For the text-containing cell, return its midpoint in (x, y) coordinate format. 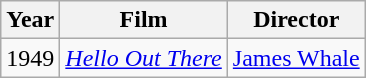
Hello Out There (144, 58)
Year (30, 20)
Director (296, 20)
1949 (30, 58)
James Whale (296, 58)
Film (144, 20)
